Return the (x, y) coordinate for the center point of the cell that contains the specified text.  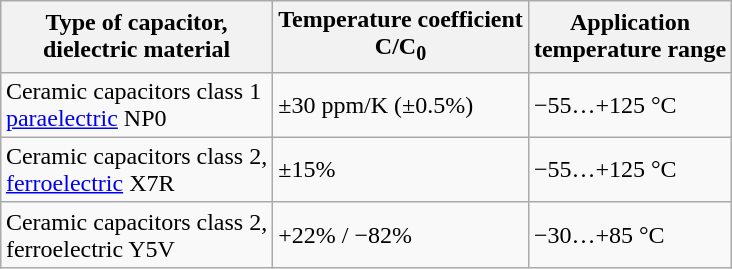
−30…+85 °C (630, 234)
Ceramic capacitors class 2, ferroelectric Y5V (136, 234)
Type of capacitor,dielectric material (136, 36)
Ceramic capacitors class 2, ferroelectric X7R (136, 170)
±30 ppm/K (±0.5%) (401, 104)
Ceramic capacitors class 1 paraelectric NP0 (136, 104)
Application temperature range (630, 36)
+22% / −82% (401, 234)
±15% (401, 170)
Temperature coefficientC/C0 (401, 36)
